Extract the [x, y] coordinate from the center of the cell holding the provided text.  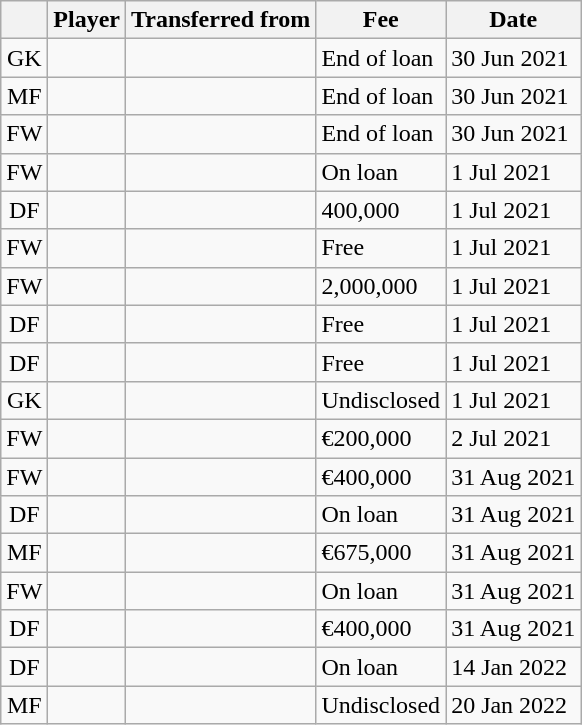
400,000 [381, 210]
Player [87, 20]
Transferred from [221, 20]
14 Jan 2022 [514, 667]
2 Jul 2021 [514, 438]
€675,000 [381, 553]
20 Jan 2022 [514, 705]
€200,000 [381, 438]
Fee [381, 20]
2,000,000 [381, 286]
Date [514, 20]
